Find where the given text appears and provide that cell's center as [x, y] coordinate. 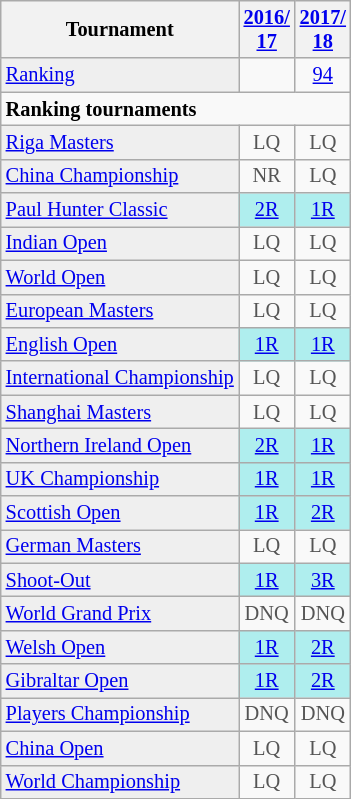
2017/18 [323, 29]
European Masters [120, 311]
China Championship [120, 176]
English Open [120, 344]
World Championship [120, 782]
World Grand Prix [120, 613]
Ranking tournaments [176, 109]
German Masters [120, 546]
NR [267, 176]
Paul Hunter Classic [120, 210]
Indian Open [120, 243]
UK Championship [120, 479]
Gibraltar Open [120, 681]
Scottish Open [120, 513]
China Open [120, 748]
Tournament [120, 29]
Shanghai Masters [120, 412]
Shoot-Out [120, 580]
Welsh Open [120, 647]
World Open [120, 277]
Riga Masters [120, 142]
International Championship [120, 378]
Ranking [120, 75]
Players Championship [120, 714]
Northern Ireland Open [120, 445]
94 [323, 75]
3R [323, 580]
2016/17 [267, 29]
